Search for the cell housing the specified text and yield its [X, Y] center coordinate. 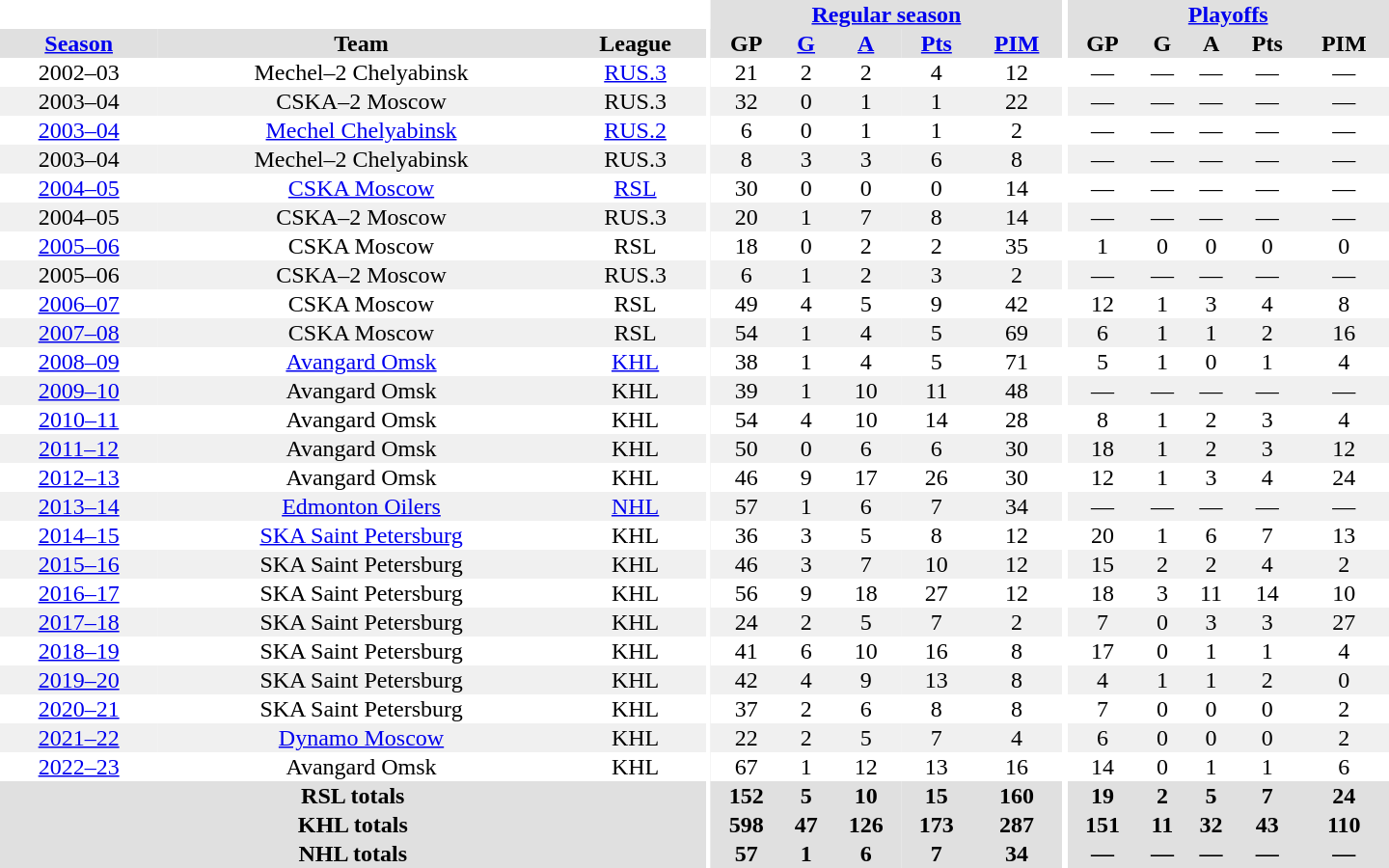
2010–11 [79, 420]
38 [747, 362]
160 [1017, 796]
67 [747, 767]
2015–16 [79, 564]
2022–23 [79, 767]
26 [936, 477]
2018–19 [79, 651]
41 [747, 651]
RUS.2 [636, 130]
28 [1017, 420]
47 [806, 825]
2016–17 [79, 593]
39 [747, 391]
48 [1017, 391]
2011–12 [79, 448]
NHL [636, 506]
36 [747, 535]
152 [747, 796]
19 [1102, 796]
2009–10 [79, 391]
Dynamo Moscow [361, 738]
21 [747, 72]
56 [747, 593]
2008–09 [79, 362]
35 [1017, 246]
2019–20 [79, 680]
49 [747, 304]
110 [1345, 825]
NHL totals [353, 854]
43 [1267, 825]
Season [79, 43]
2020–21 [79, 709]
287 [1017, 825]
2012–13 [79, 477]
2017–18 [79, 622]
RSL totals [353, 796]
2007–08 [79, 333]
50 [747, 448]
598 [747, 825]
126 [866, 825]
2006–07 [79, 304]
KHL totals [353, 825]
Edmonton Oilers [361, 506]
173 [936, 825]
2014–15 [79, 535]
Playoffs [1228, 14]
37 [747, 709]
Team [361, 43]
2013–14 [79, 506]
Mechel Chelyabinsk [361, 130]
League [636, 43]
69 [1017, 333]
71 [1017, 362]
151 [1102, 825]
2002–03 [79, 72]
2021–22 [79, 738]
Regular season [886, 14]
